Detect which cell encompasses the target text, then output its (x, y) center coordinate. 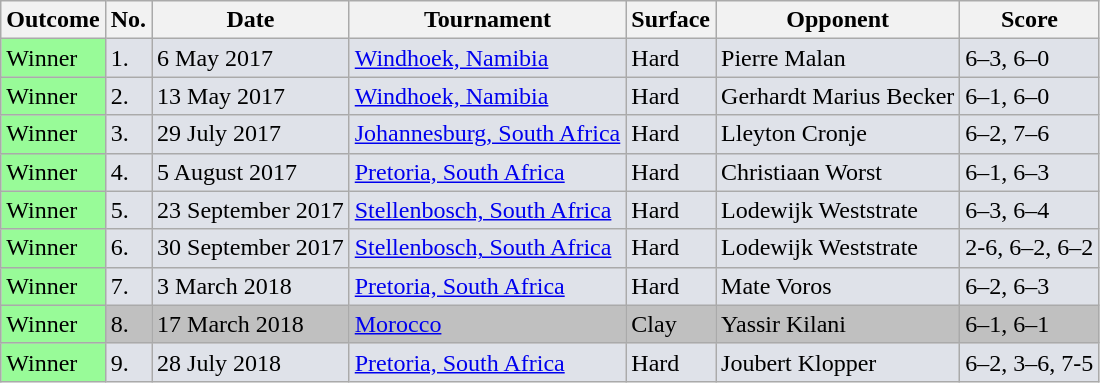
3 March 2018 (251, 286)
Yassir Kilani (838, 324)
29 July 2017 (251, 134)
Mate Voros (838, 286)
Outcome (53, 20)
6. (128, 248)
6–3, 6–4 (1030, 210)
Lleyton Cronje (838, 134)
6–2, 7–6 (1030, 134)
Joubert Klopper (838, 362)
6–2, 6–3 (1030, 286)
28 July 2018 (251, 362)
30 September 2017 (251, 248)
7. (128, 286)
Gerhardt Marius Becker (838, 96)
5 August 2017 (251, 172)
4. (128, 172)
2. (128, 96)
8. (128, 324)
3. (128, 134)
2-6, 6–2, 6–2 (1030, 248)
Tournament (488, 20)
Score (1030, 20)
Opponent (838, 20)
Pierre Malan (838, 58)
6–3, 6–0 (1030, 58)
6–2, 3–6, 7-5 (1030, 362)
Clay (671, 324)
Christiaan Worst (838, 172)
1. (128, 58)
6–1, 6–3 (1030, 172)
13 May 2017 (251, 96)
6–1, 6–0 (1030, 96)
6 May 2017 (251, 58)
Johannesburg, South Africa (488, 134)
Surface (671, 20)
9. (128, 362)
Morocco (488, 324)
23 September 2017 (251, 210)
6–1, 6–1 (1030, 324)
17 March 2018 (251, 324)
No. (128, 20)
Date (251, 20)
5. (128, 210)
